From the cell containing the given text, extract its center point as [X, Y] coordinate. 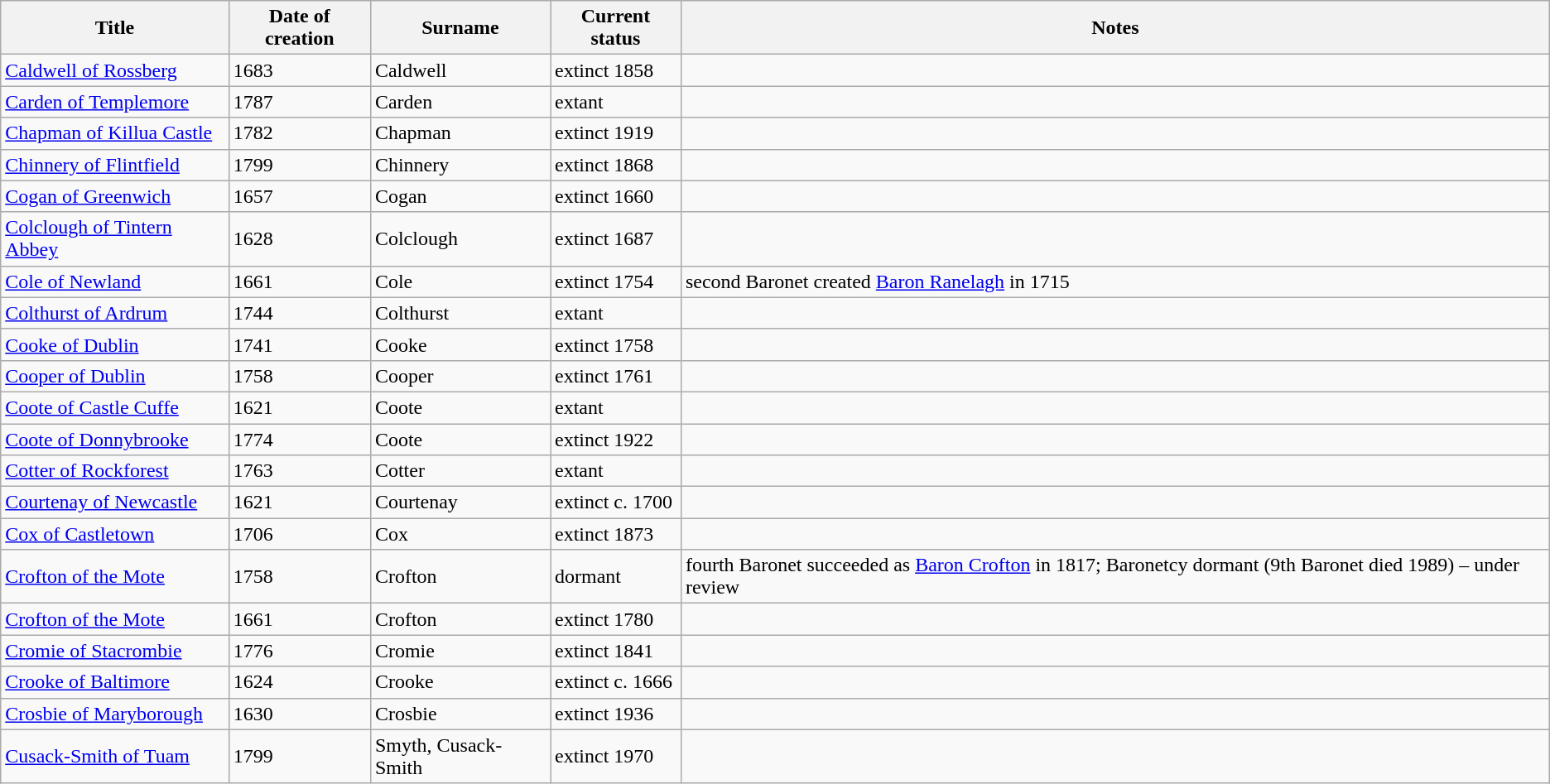
1657 [300, 196]
extinct c. 1666 [615, 682]
Caldwell of Rossberg [114, 70]
1744 [300, 313]
Crosbie of Maryborough [114, 714]
Coote of Castle Cuffe [114, 407]
extinct 1660 [615, 196]
Cromie [460, 651]
1782 [300, 133]
Crosbie [460, 714]
1763 [300, 471]
Cole [460, 281]
fourth Baronet succeeded as Baron Crofton in 1817; Baronetcy dormant (9th Baronet died 1989) – under review [1114, 576]
1706 [300, 534]
extinct c. 1700 [615, 503]
extinct 1922 [615, 440]
Carden [460, 102]
1628 [300, 238]
1776 [300, 651]
Colclough of Tintern Abbey [114, 238]
Chapman [460, 133]
extinct 1919 [615, 133]
Cogan [460, 196]
Crooke of Baltimore [114, 682]
Carden of Templemore [114, 102]
extinct 1758 [615, 344]
Title [114, 28]
Colthurst of Ardrum [114, 313]
Chinnery of Flintfield [114, 165]
extinct 1873 [615, 534]
Courtenay [460, 503]
Cooper [460, 376]
Current status [615, 28]
Courtenay of Newcastle [114, 503]
1683 [300, 70]
Cusack-Smith of Tuam [114, 757]
1741 [300, 344]
Date of creation [300, 28]
1787 [300, 102]
second Baronet created Baron Ranelagh in 1715 [1114, 281]
Chinnery [460, 165]
extinct 1754 [615, 281]
Cooke [460, 344]
Cotter of Rockforest [114, 471]
Cox of Castletown [114, 534]
dormant [615, 576]
1774 [300, 440]
Cooper of Dublin [114, 376]
extinct 1761 [615, 376]
1630 [300, 714]
Cox [460, 534]
extinct 1841 [615, 651]
Cole of Newland [114, 281]
1624 [300, 682]
Crooke [460, 682]
Surname [460, 28]
Chapman of Killua Castle [114, 133]
Colthurst [460, 313]
Coote of Donnybrooke [114, 440]
Colclough [460, 238]
extinct 1936 [615, 714]
extinct 1970 [615, 757]
Cogan of Greenwich [114, 196]
Cotter [460, 471]
Caldwell [460, 70]
extinct 1868 [615, 165]
extinct 1780 [615, 619]
extinct 1687 [615, 238]
Cooke of Dublin [114, 344]
Cromie of Stacrombie [114, 651]
Smyth, Cusack-Smith [460, 757]
extinct 1858 [615, 70]
Notes [1114, 28]
